Detect which cell encompasses the target text, then output its (x, y) center coordinate. 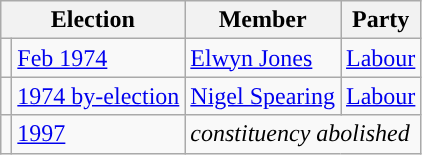
Member (263, 20)
Feb 1974 (98, 58)
Nigel Spearing (263, 96)
constituency abolished (303, 134)
1997 (98, 134)
Election (93, 20)
Elwyn Jones (263, 58)
1974 by-election (98, 96)
Party (381, 20)
